Return the (X, Y) coordinate for the center point of the cell that contains the specified text.  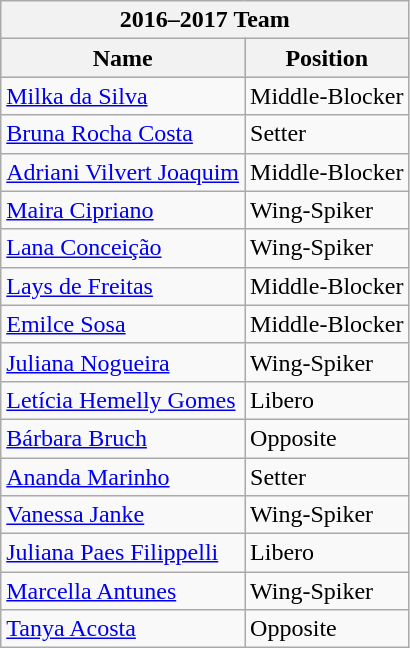
Bruna Rocha Costa (123, 134)
Juliana Nogueira (123, 362)
Position (327, 58)
Milka da Silva (123, 96)
2016–2017 Team (205, 20)
Vanessa Janke (123, 515)
Letícia Hemelly Gomes (123, 400)
Ananda Marinho (123, 477)
Tanya Acosta (123, 629)
Marcella Antunes (123, 591)
Lays de Freitas (123, 286)
Adriani Vilvert Joaquim (123, 172)
Emilce Sosa (123, 324)
Juliana Paes Filippelli (123, 553)
Name (123, 58)
Maira Cipriano (123, 210)
Lana Conceição (123, 248)
Bárbara Bruch (123, 438)
